Determine the (x, y) coordinate at the center of the cell enclosing the given text.  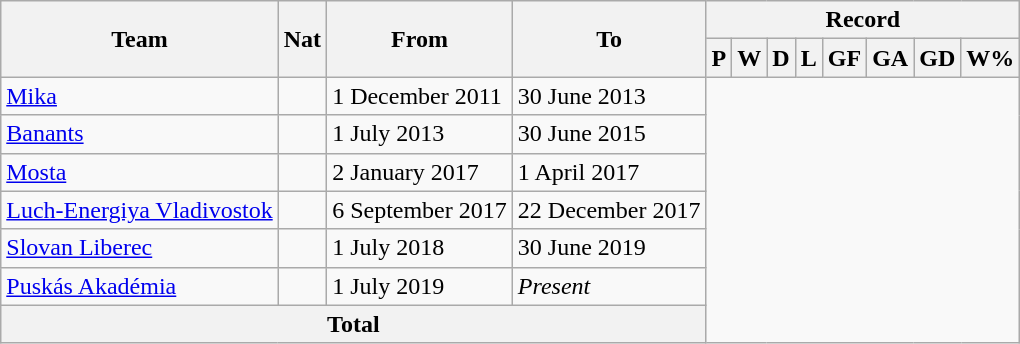
P (719, 58)
To (609, 39)
1 July 2013 (420, 134)
GD (938, 58)
30 June 2013 (609, 96)
GF (844, 58)
Present (609, 286)
22 December 2017 (609, 210)
Slovan Liberec (140, 248)
2 January 2017 (420, 172)
30 June 2019 (609, 248)
1 December 2011 (420, 96)
GA (890, 58)
6 September 2017 (420, 210)
Puskás Akadémia (140, 286)
Mika (140, 96)
D (781, 58)
Record (863, 20)
From (420, 39)
Banants (140, 134)
Nat (302, 39)
30 June 2015 (609, 134)
1 July 2019 (420, 286)
1 April 2017 (609, 172)
Team (140, 39)
L (808, 58)
1 July 2018 (420, 248)
Total (354, 324)
Mosta (140, 172)
W% (990, 58)
Luch-Energiya Vladivostok (140, 210)
W (750, 58)
